Return [x, y] of the center of cell containing provided text 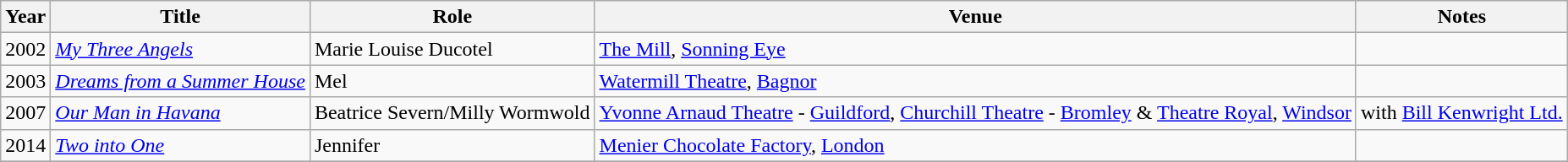
Our Man in Havana [181, 113]
2014 [25, 145]
Role [452, 17]
Title [181, 17]
Marie Louise Ducotel [452, 49]
Menier Chocolate Factory, London [975, 145]
2003 [25, 81]
My Three Angels [181, 49]
with Bill Kenwright Ltd. [1461, 113]
Dreams from a Summer House [181, 81]
2007 [25, 113]
Year [25, 17]
Two into One [181, 145]
Mel [452, 81]
Notes [1461, 17]
Venue [975, 17]
Yvonne Arnaud Theatre - Guildford, Churchill Theatre - Bromley & Theatre Royal, Windsor [975, 113]
2002 [25, 49]
Jennifer [452, 145]
Watermill Theatre, Bagnor [975, 81]
Beatrice Severn/Milly Wormwold [452, 113]
The Mill, Sonning Eye [975, 49]
